Extract the [x, y] coordinate from the center of the cell holding the provided text.  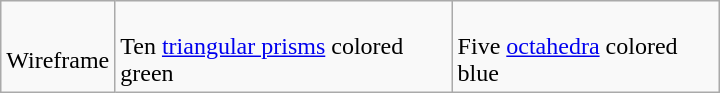
Five octahedra colored blue [586, 47]
Wireframe [58, 47]
Ten triangular prisms colored green [284, 47]
